Search for the cell housing the specified text and yield its (x, y) center coordinate. 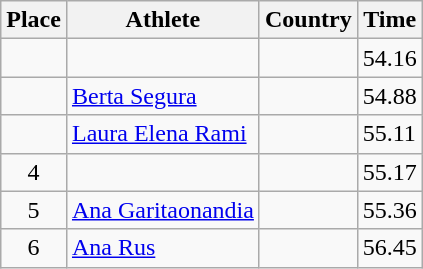
55.36 (390, 210)
Place (34, 20)
Ana Rus (162, 248)
55.17 (390, 172)
6 (34, 248)
Country (308, 20)
Laura Elena Rami (162, 134)
54.16 (390, 58)
55.11 (390, 134)
54.88 (390, 96)
4 (34, 172)
5 (34, 210)
Ana Garitaonandia (162, 210)
Time (390, 20)
56.45 (390, 248)
Athlete (162, 20)
Berta Segura (162, 96)
